For the text-containing cell, return its midpoint in [X, Y] coordinate format. 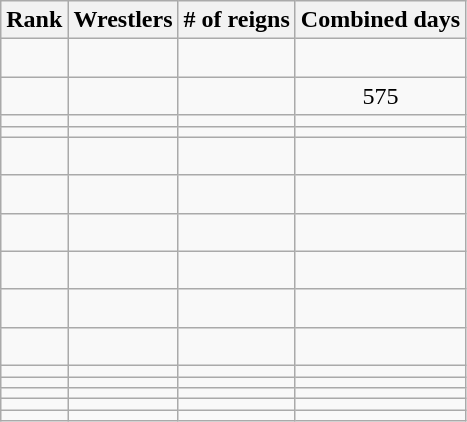
Wrestlers [123, 20]
575 [380, 96]
# of reigns [236, 20]
Combined days [380, 20]
Rank [34, 20]
